Provide the (x, y) coordinate of the cell's center where the given text is located.  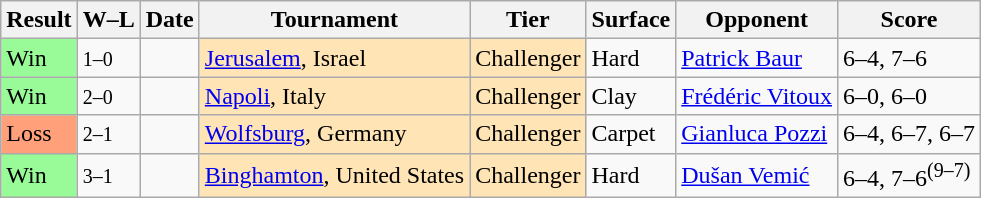
Tier (528, 20)
Dušan Vemić (757, 176)
W–L (108, 20)
6–4, 7–6 (910, 58)
Frédéric Vitoux (757, 96)
Surface (631, 20)
Patrick Baur (757, 58)
Loss (39, 134)
2–1 (108, 134)
Carpet (631, 134)
Binghamton, United States (334, 176)
1–0 (108, 58)
Opponent (757, 20)
Jerusalem, Israel (334, 58)
6–0, 6–0 (910, 96)
Napoli, Italy (334, 96)
Gianluca Pozzi (757, 134)
Wolfsburg, Germany (334, 134)
Tournament (334, 20)
6–4, 7–6(9–7) (910, 176)
Result (39, 20)
2–0 (108, 96)
Date (170, 20)
6–4, 6–7, 6–7 (910, 134)
3–1 (108, 176)
Clay (631, 96)
Score (910, 20)
